Return the [x, y] coordinate for the center point of the cell that contains the specified text.  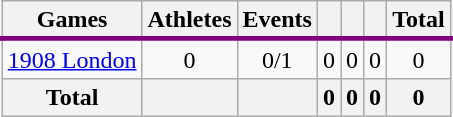
Games [72, 20]
1908 London [72, 59]
Events [277, 20]
0/1 [277, 59]
Athletes [190, 20]
